Return (x, y) of the center of cell containing provided text 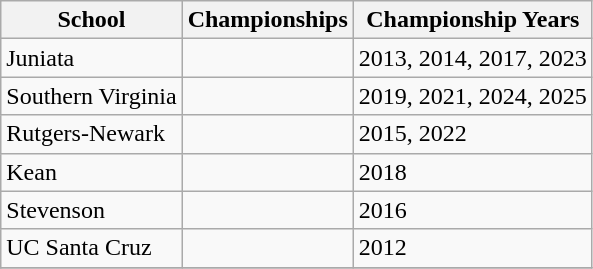
Kean (92, 172)
Southern Virginia (92, 96)
Rutgers-Newark (92, 134)
2016 (472, 210)
2012 (472, 248)
Championship Years (472, 20)
Stevenson (92, 210)
2018 (472, 172)
2013, 2014, 2017, 2023 (472, 58)
Championships (268, 20)
UC Santa Cruz (92, 248)
2019, 2021, 2024, 2025 (472, 96)
2015, 2022 (472, 134)
School (92, 20)
Juniata (92, 58)
